Find where the given text appears and provide that cell's center as (x, y) coordinate. 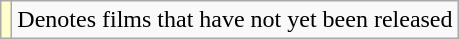
Denotes films that have not yet been released (235, 20)
